Return (x, y) of the center of cell containing provided text 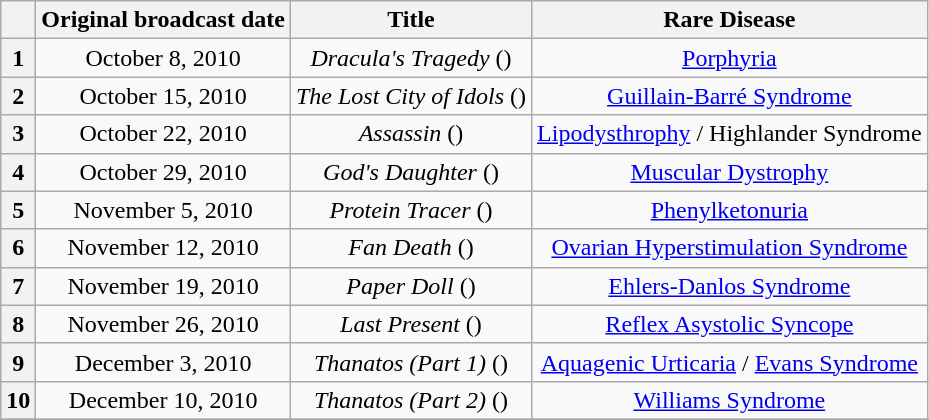
November 5, 2010 (164, 210)
December 3, 2010 (164, 362)
3 (18, 134)
Protein Tracer () (410, 210)
October 15, 2010 (164, 96)
Assassin () (410, 134)
November 26, 2010 (164, 324)
Ehlers-Danlos Syndrome (730, 286)
Title (410, 20)
4 (18, 172)
November 12, 2010 (164, 248)
Fan Death () (410, 248)
Muscular Dystrophy (730, 172)
Reflex Asystolic Syncope (730, 324)
December 10, 2010 (164, 400)
Guillain-Barré Syndrome (730, 96)
October 8, 2010 (164, 58)
The Lost City of Idols () (410, 96)
October 22, 2010 (164, 134)
7 (18, 286)
Last Present () (410, 324)
Williams Syndrome (730, 400)
Thanatos (Part 2) () (410, 400)
9 (18, 362)
Original broadcast date (164, 20)
Rare Disease (730, 20)
Dracula's Tragedy () (410, 58)
8 (18, 324)
5 (18, 210)
Lipodysthrophy / Highlander Syndrome (730, 134)
Porphyria (730, 58)
Aquagenic Urticaria / Evans Syndrome (730, 362)
Ovarian Hyperstimulation Syndrome (730, 248)
Paper Doll () (410, 286)
6 (18, 248)
October 29, 2010 (164, 172)
10 (18, 400)
2 (18, 96)
Thanatos (Part 1) () (410, 362)
1 (18, 58)
November 19, 2010 (164, 286)
Phenylketonuria (730, 210)
God's Daughter () (410, 172)
